Capture the cell that displays the provided text and extract its [X, Y] central coordinate. 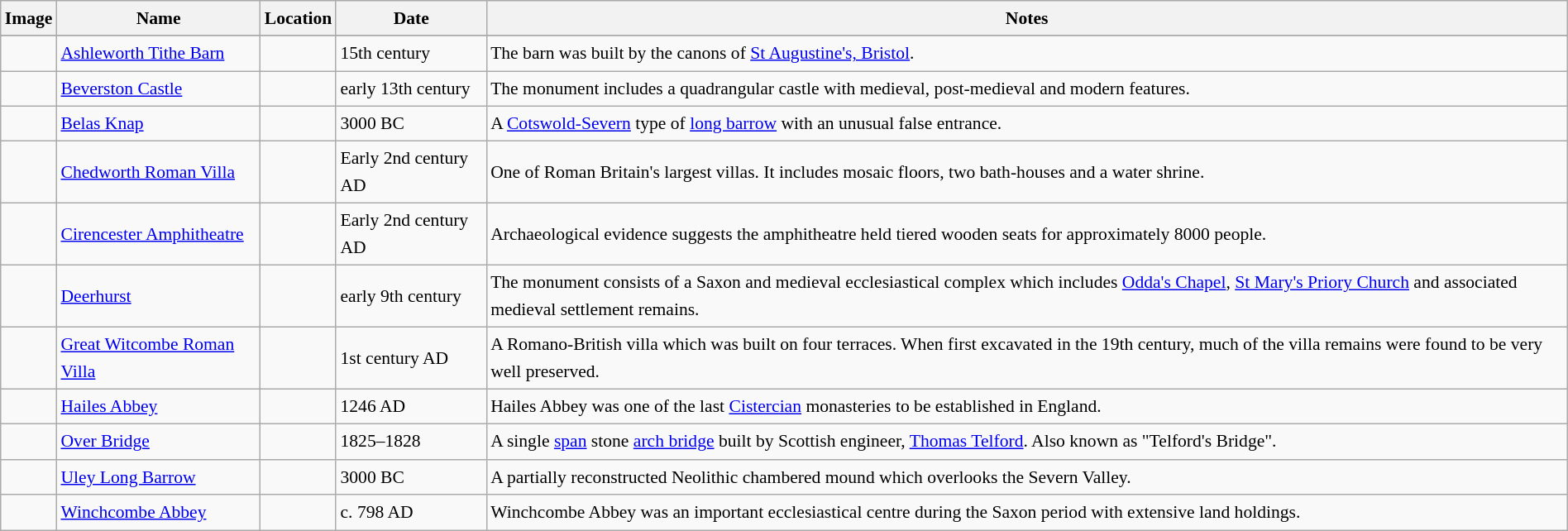
Image [29, 18]
1246 AD [411, 407]
Great Witcombe Roman Villa [158, 359]
Beverston Castle [158, 89]
The barn was built by the canons of St Augustine's, Bristol. [1027, 55]
1st century AD [411, 359]
c. 798 AD [411, 513]
1825–1828 [411, 442]
Belas Knap [158, 124]
A partially reconstructed Neolithic chambered mound which overlooks the Severn Valley. [1027, 478]
One of Roman Britain's largest villas. It includes mosaic floors, two bath-houses and a water shrine. [1027, 172]
Location [299, 18]
Hailes Abbey [158, 407]
Winchcombe Abbey [158, 513]
A Cotswold-Severn type of long barrow with an unusual false entrance. [1027, 124]
early 9th century [411, 296]
Hailes Abbey was one of the last Cistercian monasteries to be established in England. [1027, 407]
A single span stone arch bridge built by Scottish engineer, Thomas Telford. Also known as "Telford's Bridge". [1027, 442]
Deerhurst [158, 296]
Over Bridge [158, 442]
early 13th century [411, 89]
The monument includes a quadrangular castle with medieval, post-medieval and modern features. [1027, 89]
Notes [1027, 18]
Uley Long Barrow [158, 478]
Cirencester Amphitheatre [158, 235]
Ashleworth Tithe Barn [158, 55]
Name [158, 18]
Chedworth Roman Villa [158, 172]
Winchcombe Abbey was an important ecclesiastical centre during the Saxon period with extensive land holdings. [1027, 513]
15th century [411, 55]
Date [411, 18]
Archaeological evidence suggests the amphitheatre held tiered wooden seats for approximately 8000 people. [1027, 235]
